Identify which cell holds the provided text, then report its [x, y] central coordinate. 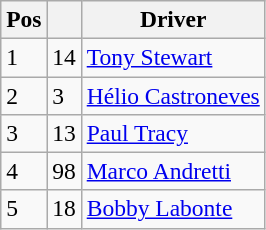
Bobby Labonte [173, 209]
98 [64, 171]
Tony Stewart [173, 57]
Pos [24, 19]
5 [24, 209]
14 [64, 57]
Marco Andretti [173, 171]
Driver [173, 19]
18 [64, 209]
13 [64, 133]
2 [24, 95]
1 [24, 57]
Hélio Castroneves [173, 95]
Paul Tracy [173, 133]
4 [24, 171]
